Capture the cell that displays the provided text and extract its (X, Y) central coordinate. 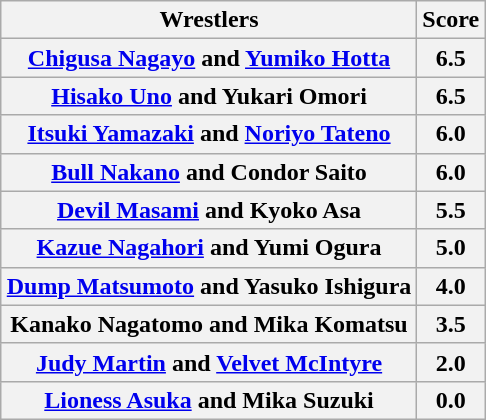
Dump Matsumoto and Yasuko Ishigura (209, 286)
Hisako Uno and Yukari Omori (209, 96)
3.5 (451, 324)
0.0 (451, 400)
Bull Nakano and Condor Saito (209, 172)
Chigusa Nagayo and Yumiko Hotta (209, 58)
Itsuki Yamazaki and Noriyo Tateno (209, 134)
4.0 (451, 286)
Lioness Asuka and Mika Suzuki (209, 400)
Devil Masami and Kyoko Asa (209, 210)
Kazue Nagahori and Yumi Ogura (209, 248)
5.0 (451, 248)
5.5 (451, 210)
Wrestlers (209, 20)
Judy Martin and Velvet McIntyre (209, 362)
Score (451, 20)
Kanako Nagatomo and Mika Komatsu (209, 324)
2.0 (451, 362)
